Output the [X, Y] coordinate of the center of the cell containing the given text.  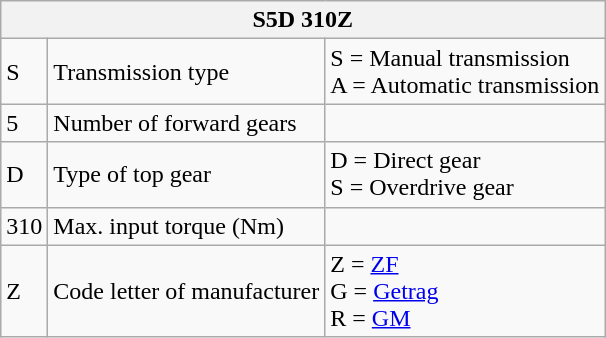
D = Direct gearS = Overdrive gear [465, 174]
S5D 310Z [303, 20]
310 [24, 226]
Transmission type [186, 72]
5 [24, 123]
S = Manual transmissionA = Automatic transmission [465, 72]
Type of top gear [186, 174]
Max. input torque (Nm) [186, 226]
Code letter of manufacturer [186, 291]
Z [24, 291]
Z = ZFG = GetragR = GM [465, 291]
S [24, 72]
D [24, 174]
Number of forward gears [186, 123]
